Output the (X, Y) coordinate of the center of the cell containing the given text.  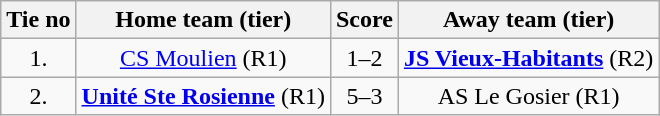
Away team (tier) (528, 20)
1. (38, 58)
Home team (tier) (203, 20)
2. (38, 96)
CS Moulien (R1) (203, 58)
Tie no (38, 20)
JS Vieux-Habitants (R2) (528, 58)
Unité Ste Rosienne (R1) (203, 96)
Score (364, 20)
AS Le Gosier (R1) (528, 96)
5–3 (364, 96)
1–2 (364, 58)
